Pinpoint the cell where the given text exists, returning its [x, y] midpoint coordinate. 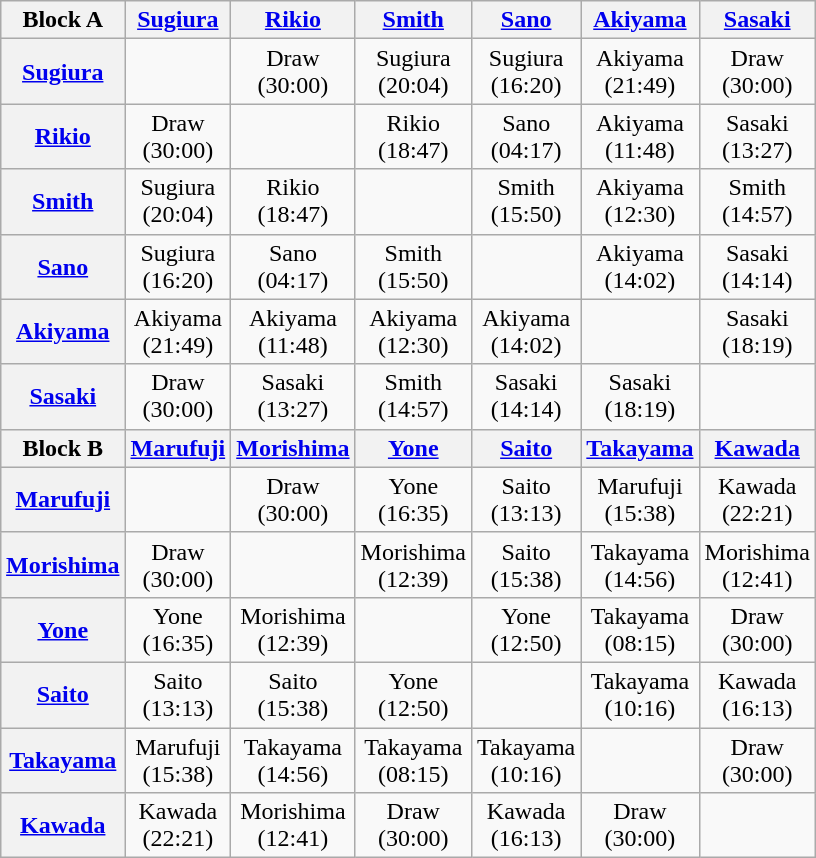
Block B [63, 448]
Block A [63, 20]
